Output the [x, y] coordinate of the center of the cell containing the given text.  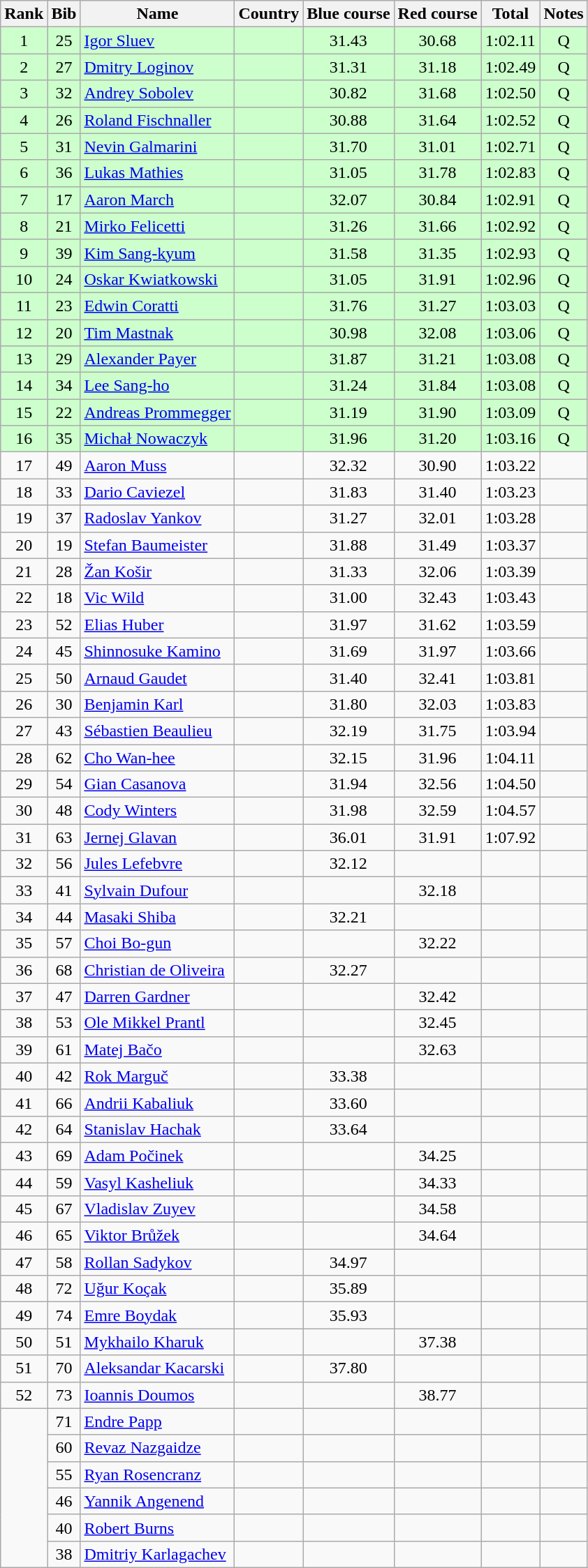
37.80 [348, 1368]
Aleksandar Kacarski [158, 1368]
1:02.92 [510, 226]
31.66 [437, 226]
35.93 [348, 1315]
8 [24, 226]
Lukas Mathies [158, 173]
32.07 [348, 200]
71 [64, 1421]
1:03.94 [510, 731]
32.43 [437, 598]
Andrey Sobolev [158, 94]
Notes [564, 14]
32.41 [437, 678]
31.94 [348, 784]
1:03.03 [510, 306]
70 [64, 1368]
1:07.92 [510, 837]
32.42 [437, 996]
Stanislav Hachak [158, 1129]
Rank [24, 14]
31.35 [437, 253]
1:02.52 [510, 120]
32.08 [437, 333]
37.38 [437, 1342]
33.38 [348, 1076]
68 [64, 970]
10 [24, 279]
1:02.93 [510, 253]
67 [64, 1209]
32.59 [437, 811]
34.25 [437, 1156]
Blue course [348, 14]
35.89 [348, 1289]
1:02.71 [510, 147]
31.87 [348, 359]
31.21 [437, 359]
1:02.96 [510, 279]
1:02.49 [510, 67]
Robert Burns [158, 1528]
32.19 [348, 731]
6 [24, 173]
1:04.57 [510, 811]
38.77 [437, 1395]
1:03.37 [510, 545]
31.58 [348, 253]
34.97 [348, 1262]
1:03.23 [510, 492]
12 [24, 333]
32.45 [437, 1023]
36.01 [348, 837]
54 [64, 784]
1:03.59 [510, 625]
Aaron March [158, 200]
Christian de Oliveira [158, 970]
Bib [64, 14]
1:03.09 [510, 412]
1:02.91 [510, 200]
3 [24, 94]
30.88 [348, 120]
Choi Bo-gun [158, 943]
Dmitry Loginov [158, 67]
62 [64, 757]
32.01 [437, 518]
16 [24, 439]
31.49 [437, 545]
Vasyl Kasheliuk [158, 1183]
32.18 [437, 890]
32.12 [348, 864]
32.27 [348, 970]
1:03.83 [510, 704]
31.19 [348, 412]
1:03.43 [510, 598]
Red course [437, 14]
1:03.22 [510, 465]
9 [24, 253]
53 [64, 1023]
32.03 [437, 704]
1:03.81 [510, 678]
Mykhailo Kharuk [158, 1342]
Matej Bačo [158, 1050]
31.80 [348, 704]
1:02.83 [510, 173]
Darren Gardner [158, 996]
1:03.39 [510, 572]
74 [64, 1315]
5 [24, 147]
Benjamin Karl [158, 704]
56 [64, 864]
Aaron Muss [158, 465]
1 [24, 40]
13 [24, 359]
32.15 [348, 757]
Žan Košir [158, 572]
31.84 [437, 386]
Sylvain Dufour [158, 890]
55 [64, 1474]
11 [24, 306]
59 [64, 1183]
64 [64, 1129]
Rollan Sadykov [158, 1262]
Masaki Shiba [158, 917]
31.43 [348, 40]
Tim Mastnak [158, 333]
31.90 [437, 412]
Igor Sluev [158, 40]
31.88 [348, 545]
Rok Marguč [158, 1076]
Elias Huber [158, 625]
Mirko Felicetti [158, 226]
Viktor Brůžek [158, 1236]
1:03.16 [510, 439]
32.06 [437, 572]
Endre Papp [158, 1421]
58 [64, 1262]
66 [64, 1103]
32.22 [437, 943]
60 [64, 1448]
Ioannis Doumos [158, 1395]
Shinnosuke Kamino [158, 651]
1:03.28 [510, 518]
31.33 [348, 572]
63 [64, 837]
31.78 [437, 173]
34.64 [437, 1236]
31.98 [348, 811]
Adam Počinek [158, 1156]
34.33 [437, 1183]
31.75 [437, 731]
Cho Wan-hee [158, 757]
31.69 [348, 651]
Jernej Glavan [158, 837]
33.64 [348, 1129]
30.82 [348, 94]
1:04.50 [510, 784]
30.84 [437, 200]
Ryan Rosencranz [158, 1474]
Gian Casanova [158, 784]
Yannik Angenend [158, 1501]
57 [64, 943]
30.98 [348, 333]
61 [64, 1050]
31.64 [437, 120]
Andreas Prommegger [158, 412]
Country [269, 14]
Revaz Nazgaidze [158, 1448]
Roland Fischnaller [158, 120]
72 [64, 1289]
31.20 [437, 439]
31.18 [437, 67]
2 [24, 67]
31.01 [437, 147]
1:03.66 [510, 651]
Jules Lefebvre [158, 864]
Radoslav Yankov [158, 518]
31.76 [348, 306]
31.26 [348, 226]
Oskar Kwiatkowski [158, 279]
Dmitriy Karlagachev [158, 1554]
31.31 [348, 67]
Alexander Payer [158, 359]
30.68 [437, 40]
Arnaud Gaudet [158, 678]
32.21 [348, 917]
15 [24, 412]
31.83 [348, 492]
32.56 [437, 784]
Michał Nowaczyk [158, 439]
31.70 [348, 147]
Name [158, 14]
Cody Winters [158, 811]
32.32 [348, 465]
Sébastien Beaulieu [158, 731]
31.68 [437, 94]
14 [24, 386]
1:04.11 [510, 757]
1:02.50 [510, 94]
Dario Caviezel [158, 492]
69 [64, 1156]
Nevin Galmarini [158, 147]
31.00 [348, 598]
Lee Sang-ho [158, 386]
Kim Sang-kyum [158, 253]
65 [64, 1236]
34.58 [437, 1209]
32.63 [437, 1050]
Edwin Coratti [158, 306]
33.60 [348, 1103]
Uğur Koçak [158, 1289]
Total [510, 14]
1:02.11 [510, 40]
31.62 [437, 625]
Vladislav Zuyev [158, 1209]
4 [24, 120]
Ole Mikkel Prantl [158, 1023]
Andrii Kabaliuk [158, 1103]
31.24 [348, 386]
Stefan Baumeister [158, 545]
Emre Boydak [158, 1315]
1:03.06 [510, 333]
73 [64, 1395]
30.90 [437, 465]
7 [24, 200]
Vic Wild [158, 598]
